Return the (X, Y) coordinate for the center point of the cell that contains the specified text.  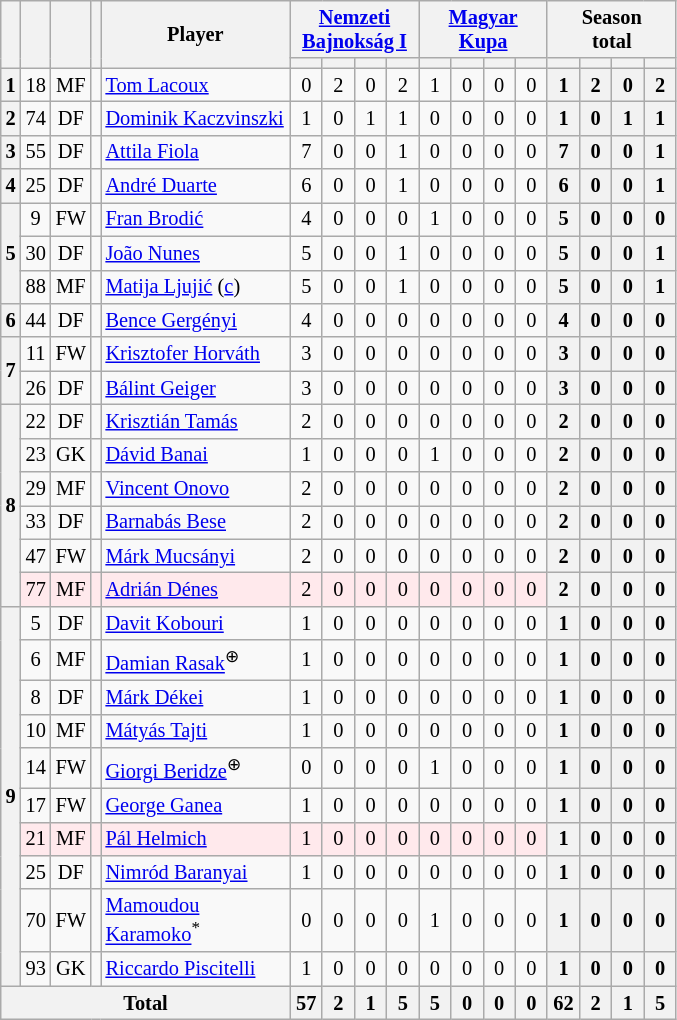
Seasontotal (612, 29)
88 (36, 287)
11 (36, 354)
Adrián Dénes (196, 589)
10 (36, 731)
Pál Helmich (196, 839)
Attila Fiola (196, 152)
Tom Lacoux (196, 85)
74 (36, 118)
Fran Brodić (196, 219)
26 (36, 388)
Player (196, 34)
Mamoudou Karamoko* (196, 920)
Nimród Baranyai (196, 872)
93 (36, 969)
22 (36, 421)
Davit Kobouri (196, 623)
Dávid Banai (196, 455)
Giorgi Beridze⊕ (196, 768)
MagyarKupa (484, 29)
21 (36, 839)
Márk Dékei (196, 697)
17 (36, 805)
Matija Ljujić (c) (196, 287)
George Ganea (196, 805)
Krisztián Tamás (196, 421)
André Duarte (196, 186)
23 (36, 455)
29 (36, 489)
55 (36, 152)
77 (36, 589)
Bálint Geiger (196, 388)
57 (306, 1003)
Vincent Onovo (196, 489)
NemzetiBajnokság I (354, 29)
18 (36, 85)
30 (36, 253)
62 (563, 1003)
Damian Rasak⊕ (196, 660)
Márk Mucsányi (196, 556)
Dominik Kaczvinszki (196, 118)
Barnabás Bese (196, 522)
Riccardo Piscitelli (196, 969)
Mátyás Tajti (196, 731)
João Nunes (196, 253)
Bence Gergényi (196, 320)
Total (146, 1003)
44 (36, 320)
33 (36, 522)
14 (36, 768)
Krisztofer Horváth (196, 354)
47 (36, 556)
70 (36, 920)
